Detect which cell encompasses the target text, then output its (x, y) center coordinate. 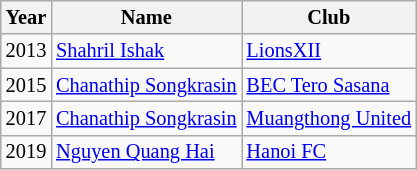
Name (146, 17)
2013 (26, 51)
BEC Tero Sasana (329, 85)
Hanoi FC (329, 152)
Nguyen Quang Hai (146, 152)
LionsXII (329, 51)
2015 (26, 85)
Club (329, 17)
Muangthong United (329, 118)
Shahril Ishak (146, 51)
2017 (26, 118)
Year (26, 17)
2019 (26, 152)
